For the text-containing cell, return its midpoint in (X, Y) coordinate format. 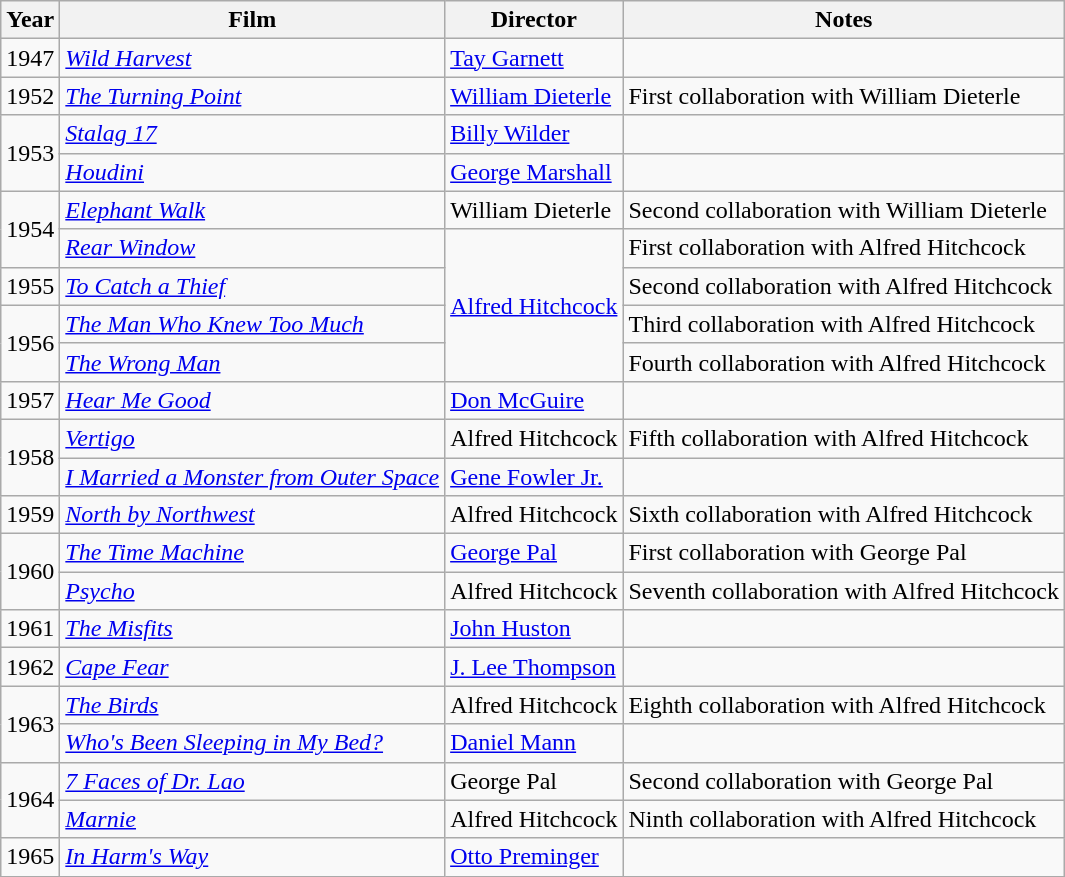
Otto Preminger (534, 857)
Ninth collaboration with Alfred Hitchcock (844, 819)
Year (30, 20)
The Man Who Knew Too Much (252, 324)
1956 (30, 343)
Don McGuire (534, 400)
Fourth collaboration with Alfred Hitchcock (844, 362)
1959 (30, 515)
The Misfits (252, 629)
Tay Garnett (534, 58)
1955 (30, 286)
The Time Machine (252, 553)
Fifth collaboration with Alfred Hitchcock (844, 438)
Sixth collaboration with Alfred Hitchcock (844, 515)
The Birds (252, 705)
Elephant Walk (252, 210)
1960 (30, 572)
Director (534, 20)
1964 (30, 800)
Daniel Mann (534, 743)
Houdini (252, 172)
In Harm's Way (252, 857)
North by Northwest (252, 515)
1957 (30, 400)
To Catch a Thief (252, 286)
J. Lee Thompson (534, 667)
Notes (844, 20)
1952 (30, 96)
1954 (30, 229)
1962 (30, 667)
Marnie (252, 819)
Eighth collaboration with Alfred Hitchcock (844, 705)
Wild Harvest (252, 58)
Second collaboration with William Dieterle (844, 210)
1947 (30, 58)
Billy Wilder (534, 134)
Seventh collaboration with Alfred Hitchcock (844, 591)
First collaboration with George Pal (844, 553)
Stalag 17 (252, 134)
George Marshall (534, 172)
First collaboration with William Dieterle (844, 96)
Who's Been Sleeping in My Bed? (252, 743)
Film (252, 20)
1963 (30, 724)
Psycho (252, 591)
Cape Fear (252, 667)
The Turning Point (252, 96)
1953 (30, 153)
I Married a Monster from Outer Space (252, 477)
1958 (30, 457)
The Wrong Man (252, 362)
7 Faces of Dr. Lao (252, 781)
Third collaboration with Alfred Hitchcock (844, 324)
First collaboration with Alfred Hitchcock (844, 248)
Hear Me Good (252, 400)
Vertigo (252, 438)
Gene Fowler Jr. (534, 477)
1961 (30, 629)
John Huston (534, 629)
Rear Window (252, 248)
Second collaboration with George Pal (844, 781)
Second collaboration with Alfred Hitchcock (844, 286)
1965 (30, 857)
